Scan for the cell matching the given text and deliver its [X, Y] coordinate at center. 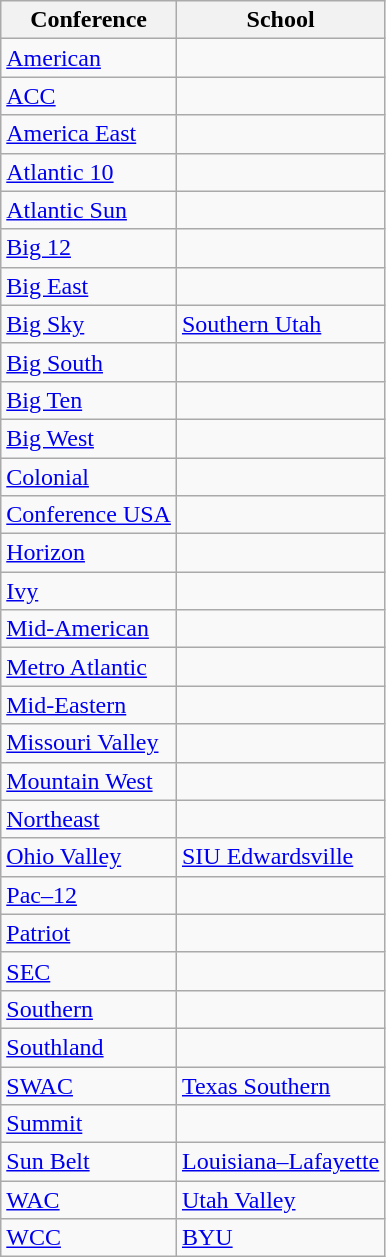
SWAC [89, 1085]
Big Ten [89, 400]
Colonial [89, 477]
Pac–12 [89, 895]
SIU Edwardsville [280, 857]
WAC [89, 1200]
Ohio Valley [89, 857]
Conference [89, 20]
Mid-American [89, 629]
ACC [89, 96]
SEC [89, 971]
Northeast [89, 819]
Southland [89, 1047]
Southern Utah [280, 324]
Missouri Valley [89, 743]
Big West [89, 438]
Southern [89, 1009]
Ivy [89, 591]
Atlantic 10 [89, 172]
American [89, 58]
Mountain West [89, 781]
Atlantic Sun [89, 210]
Horizon [89, 553]
WCC [89, 1238]
BYU [280, 1238]
Summit [89, 1124]
Big 12 [89, 248]
Patriot [89, 933]
Mid-Eastern [89, 705]
America East [89, 134]
Metro Atlantic [89, 667]
Texas Southern [280, 1085]
Big South [89, 362]
Conference USA [89, 515]
Utah Valley [280, 1200]
Big East [89, 286]
Louisiana–Lafayette [280, 1162]
School [280, 20]
Big Sky [89, 324]
Sun Belt [89, 1162]
